Search for the cell housing the specified text and yield its [x, y] center coordinate. 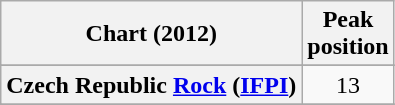
Peakposition [348, 34]
Chart (2012) [152, 34]
13 [348, 85]
Czech Republic Rock (IFPI) [152, 85]
